For the text-containing cell, return its midpoint in [X, Y] coordinate format. 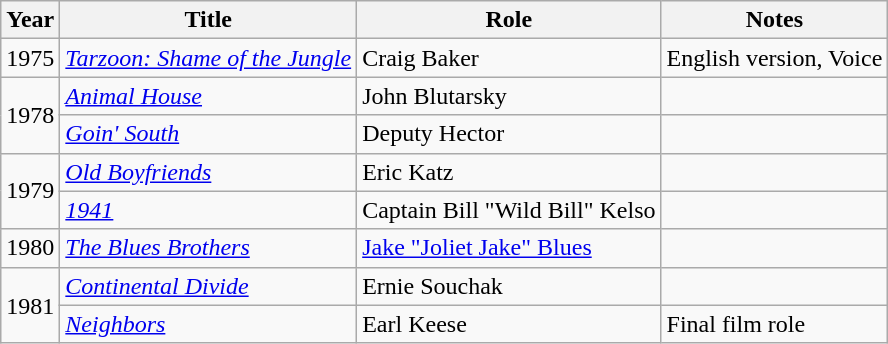
1979 [30, 191]
Eric Katz [509, 172]
Final film role [774, 324]
Title [208, 20]
English version, Voice [774, 58]
Tarzoon: Shame of the Jungle [208, 58]
Goin' South [208, 134]
Old Boyfriends [208, 172]
1980 [30, 248]
Earl Keese [509, 324]
The Blues Brothers [208, 248]
Craig Baker [509, 58]
1978 [30, 115]
1975 [30, 58]
Animal House [208, 96]
Deputy Hector [509, 134]
1981 [30, 305]
Continental Divide [208, 286]
Notes [774, 20]
Neighbors [208, 324]
Role [509, 20]
1941 [208, 210]
Year [30, 20]
Jake "Joliet Jake" Blues [509, 248]
John Blutarsky [509, 96]
Ernie Souchak [509, 286]
Captain Bill "Wild Bill" Kelso [509, 210]
